Pinpoint the cell where the given text exists, returning its (X, Y) midpoint coordinate. 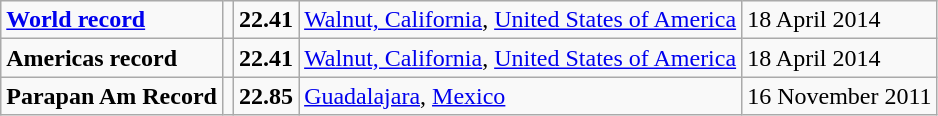
World record (112, 20)
22.85 (266, 96)
Americas record (112, 58)
16 November 2011 (840, 96)
Guadalajara, Mexico (520, 96)
Parapan Am Record (112, 96)
